Return the [X, Y] coordinate for the center point of the cell that contains the specified text.  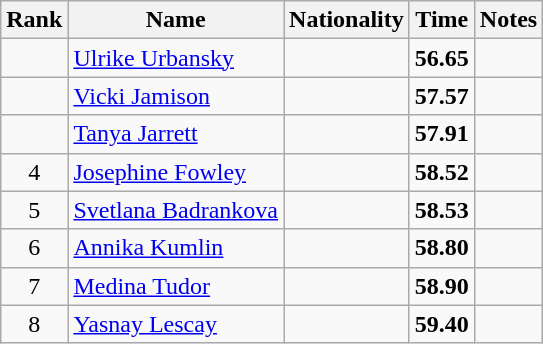
58.53 [442, 210]
Medina Tudor [176, 286]
Yasnay Lescay [176, 324]
Nationality [347, 20]
57.91 [442, 134]
58.80 [442, 248]
4 [34, 172]
Notes [508, 20]
Name [176, 20]
Josephine Fowley [176, 172]
Ulrike Urbansky [176, 58]
Vicki Jamison [176, 96]
7 [34, 286]
Rank [34, 20]
Svetlana Badrankova [176, 210]
Tanya Jarrett [176, 134]
Time [442, 20]
59.40 [442, 324]
8 [34, 324]
58.90 [442, 286]
57.57 [442, 96]
Annika Kumlin [176, 248]
6 [34, 248]
56.65 [442, 58]
58.52 [442, 172]
5 [34, 210]
